Detect which cell encompasses the target text, then output its [x, y] center coordinate. 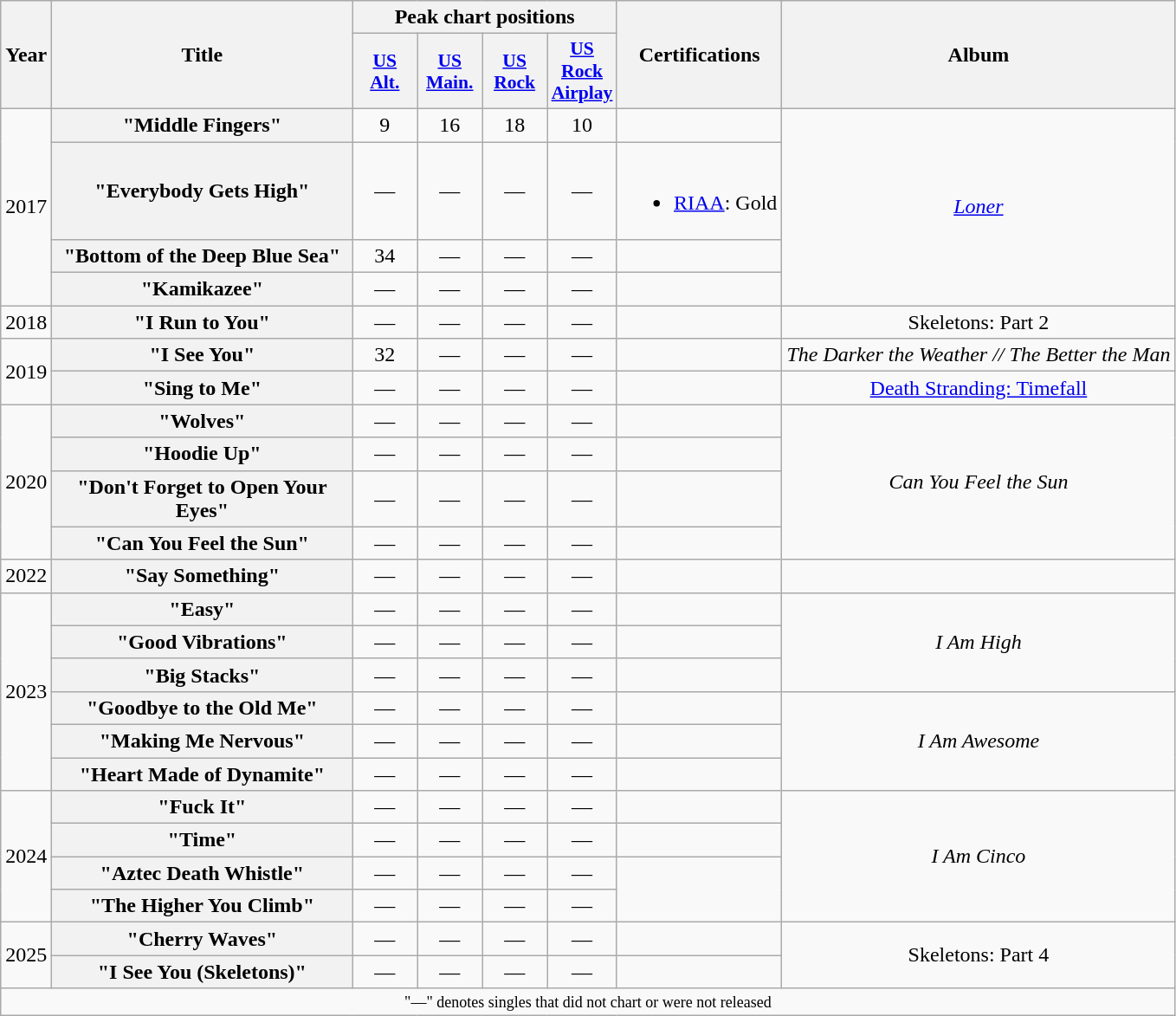
"Cherry Waves" [203, 939]
"—" denotes singles that did not chart or were not released [588, 1001]
18 [514, 125]
"Wolves" [203, 421]
2020 [26, 482]
Certifications [699, 55]
I Am Awesome [979, 741]
16 [450, 125]
"Goodbye to the Old Me" [203, 708]
2025 [26, 955]
"Kamikazee" [203, 289]
"Time" [203, 840]
US Rock Airplay [582, 71]
Can You Feel the Sun [979, 482]
10 [582, 125]
"Easy" [203, 609]
"Big Stacks" [203, 675]
34 [384, 256]
"Can You Feel the Sun" [203, 543]
"Making Me Nervous" [203, 741]
"Say Something" [203, 576]
Death Stranding: Timefall [979, 388]
2024 [26, 857]
"Fuck It" [203, 807]
Title [203, 55]
"Everybody Gets High" [203, 191]
2017 [26, 206]
Peak chart positions [485, 17]
9 [384, 125]
"Hoodie Up" [203, 454]
2022 [26, 576]
Album [979, 55]
"I Run to You" [203, 322]
"Don't Forget to Open Your Eyes" [203, 499]
I Am High [979, 642]
"I See You (Skeletons)" [203, 972]
"Aztec Death Whistle" [203, 873]
"Sing to Me" [203, 388]
"Good Vibrations" [203, 642]
"Heart Made of Dynamite" [203, 773]
Skeletons: Part 2 [979, 322]
2019 [26, 372]
2023 [26, 691]
The Darker the Weather // The Better the Man [979, 355]
I Am Cinco [979, 857]
Year [26, 55]
US Rock [514, 71]
"Middle Fingers" [203, 125]
US Alt. [384, 71]
Loner [979, 206]
2018 [26, 322]
"Bottom of the Deep Blue Sea" [203, 256]
"I See You" [203, 355]
US Main. [450, 71]
Skeletons: Part 4 [979, 955]
32 [384, 355]
RIAA: Gold [699, 191]
"The Higher You Climb" [203, 906]
